For the text-containing cell, return its midpoint in (x, y) coordinate format. 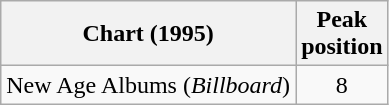
8 (342, 85)
New Age Albums (Billboard) (148, 85)
Peakposition (342, 34)
Chart (1995) (148, 34)
